Pinpoint the cell where the given text exists, returning its [X, Y] midpoint coordinate. 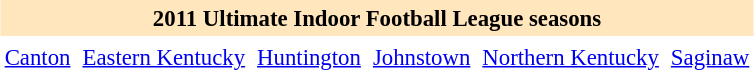
2011 Ultimate Indoor Football League seasons [377, 18]
